Extract the [X, Y] coordinate from the center of the cell holding the provided text.  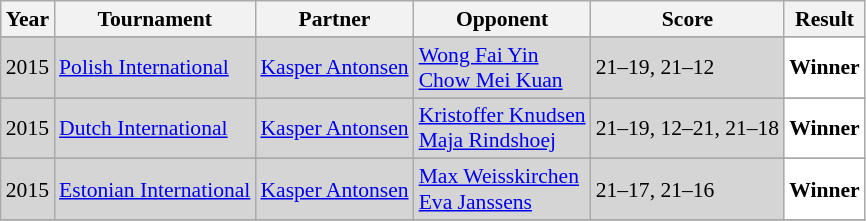
Partner [334, 19]
Opponent [502, 19]
Estonian International [154, 190]
Result [824, 19]
21–19, 21–12 [688, 68]
Dutch International [154, 128]
21–17, 21–16 [688, 190]
Score [688, 19]
Year [28, 19]
Polish International [154, 68]
Kristoffer Knudsen Maja Rindshoej [502, 128]
Tournament [154, 19]
21–19, 12–21, 21–18 [688, 128]
Wong Fai Yin Chow Mei Kuan [502, 68]
Max Weisskirchen Eva Janssens [502, 190]
